Determine the (x, y) coordinate at the center of the cell enclosing the given text.  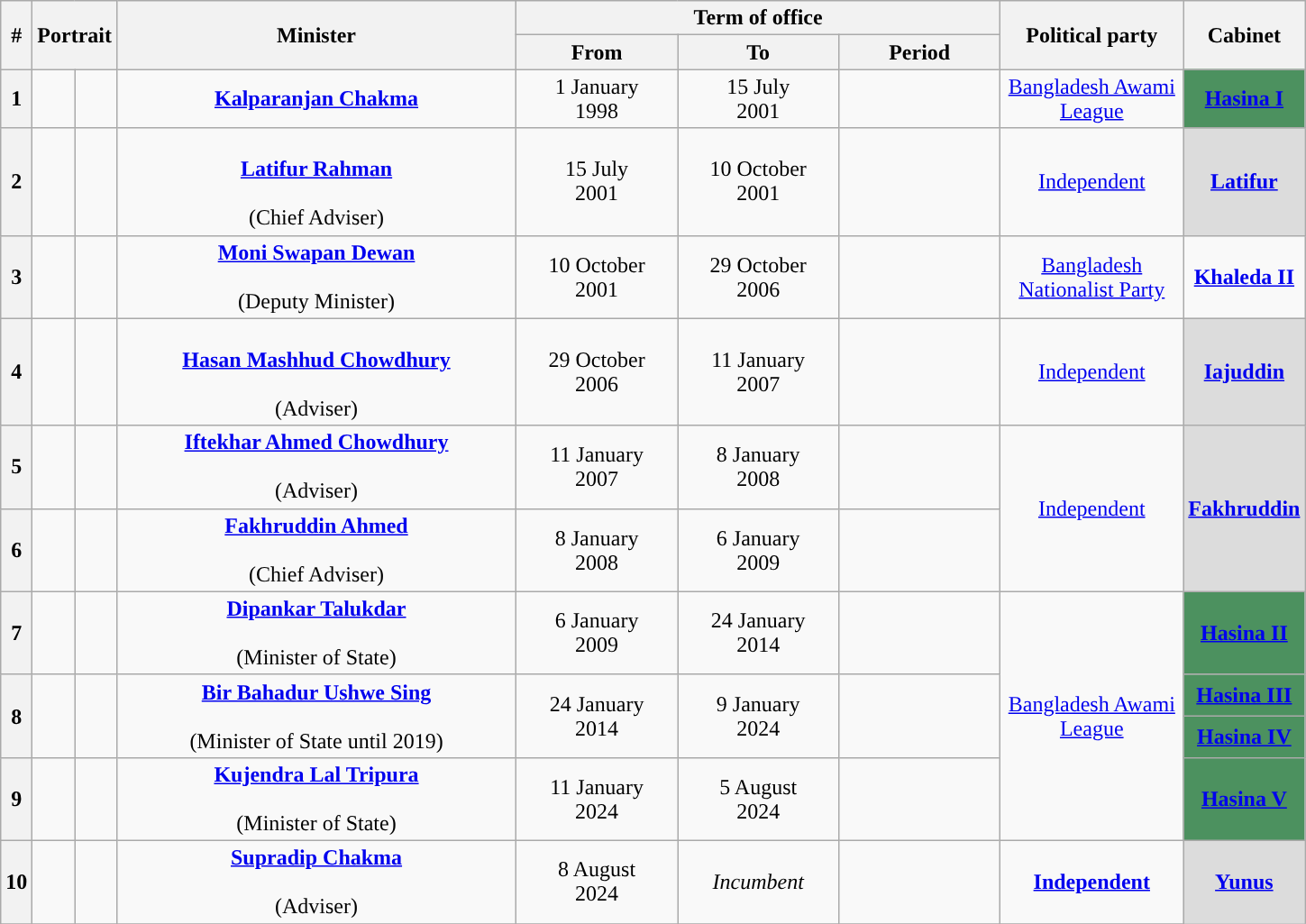
5 August2024 (759, 799)
Hasina III (1244, 695)
6 (16, 550)
7 (16, 633)
Term of office (759, 18)
Iajuddin (1244, 371)
From (597, 52)
Period (919, 52)
Fakhruddin Ahmed(Chief Adviser) (315, 550)
5 (16, 467)
Hasina IV (1244, 736)
Hasan Mashhud Chowdhury(Adviser) (315, 371)
Latifur (1244, 182)
Incumbent (759, 882)
8 August2024 (597, 882)
Bangladesh Nationalist Party (1092, 277)
9 January2024 (759, 716)
10 (16, 882)
Bir Bahadur Ushwe Sing(Minister of State until 2019) (315, 716)
3 (16, 277)
8 (16, 716)
Kalparanjan Chakma (315, 99)
Dipankar Talukdar(Minister of State) (315, 633)
Political party (1092, 35)
Yunus (1244, 882)
Fakhruddin (1244, 508)
Minister (315, 35)
Iftekhar Ahmed Chowdhury(Adviser) (315, 467)
1 January1998 (597, 99)
9 (16, 799)
Latifur Rahman(Chief Adviser) (315, 182)
1 (16, 99)
Hasina I (1244, 99)
11 January2024 (597, 799)
To (759, 52)
Moni Swapan Dewan(Deputy Minister) (315, 277)
4 (16, 371)
Hasina V (1244, 799)
2 (16, 182)
Kujendra Lal Tripura(Minister of State) (315, 799)
Khaleda II (1244, 277)
Supradip Chakma(Adviser) (315, 882)
Hasina II (1244, 633)
# (16, 35)
Portrait (75, 35)
Cabinet (1244, 35)
